Search for the cell housing the specified text and yield its [X, Y] center coordinate. 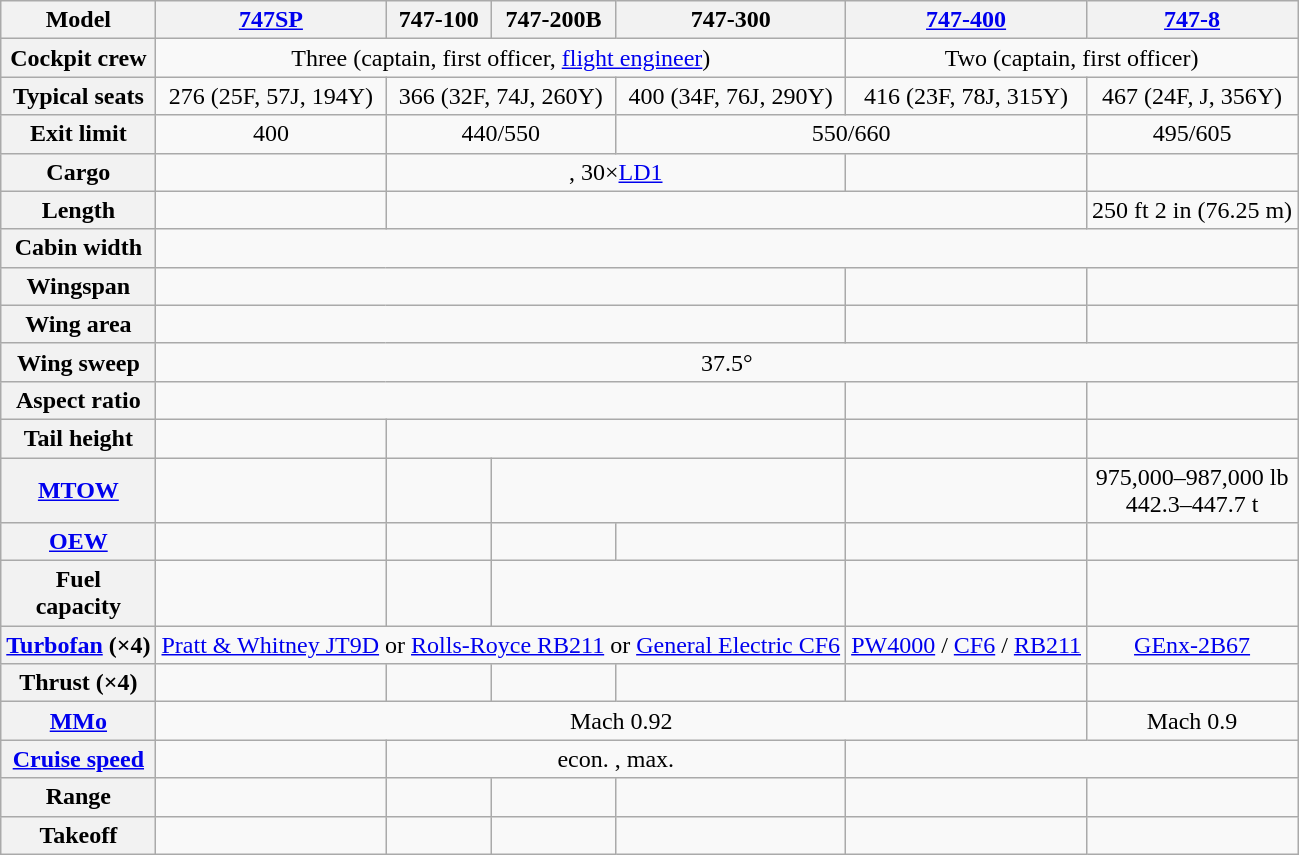
747-400 [966, 20]
550/660 [852, 134]
Typical seats [78, 96]
276 (25F, 57J, 194Y) [271, 96]
Three (captain, first officer, flight engineer) [501, 58]
250 ft 2 in (76.25 m) [1192, 210]
Wingspan [78, 286]
PW4000 / CF6 / RB211 [966, 645]
Exit limit [78, 134]
Turbofan (×4) [78, 645]
Takeoff [78, 835]
Range [78, 797]
Fuelcapacity [78, 594]
Mach 0.9 [1192, 721]
Model [78, 20]
Cockpit crew [78, 58]
440/550 [501, 134]
Wing area [78, 324]
Tail height [78, 438]
Mach 0.92 [622, 721]
400 [271, 134]
747SP [271, 20]
, 30×LD1 [616, 172]
Cargo [78, 172]
Thrust (×4) [78, 683]
GEnx-2B67 [1192, 645]
747-200B [553, 20]
416 (23F, 78J, 315Y) [966, 96]
467 (24F, J, 356Y) [1192, 96]
975,000–987,000 lb442.3–447.7 t [1192, 490]
Cruise speed [78, 759]
MTOW [78, 490]
Pratt & Whitney JT9D or Rolls-Royce RB211 or General Electric CF6 [501, 645]
Two (captain, first officer) [1072, 58]
Cabin width [78, 248]
747-8 [1192, 20]
400 (34F, 76J, 290Y) [731, 96]
366 (32F, 74J, 260Y) [501, 96]
Length [78, 210]
747-100 [439, 20]
Wing sweep [78, 362]
OEW [78, 542]
econ. , max. [616, 759]
495/605 [1192, 134]
37.5° [727, 362]
747-300 [731, 20]
MMo [78, 721]
Aspect ratio [78, 400]
